Locate the cell with the specified text and output its (X, Y) center coordinate. 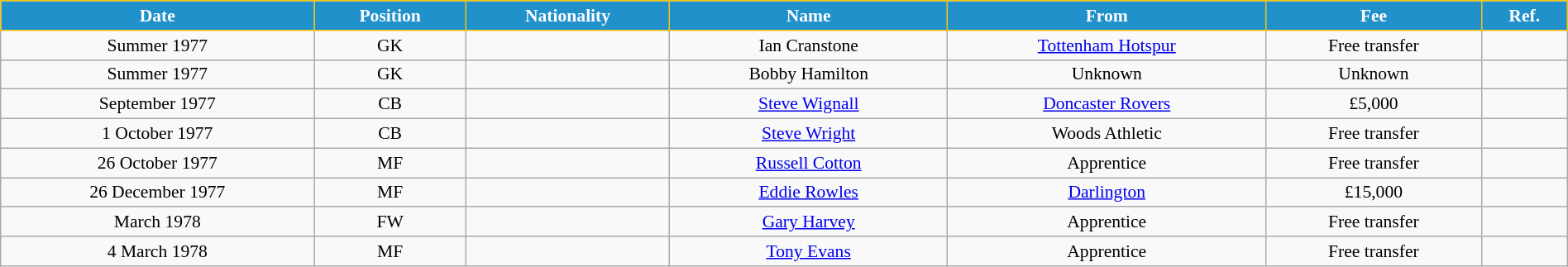
Russell Cotton (809, 163)
26 December 1977 (157, 193)
From (1107, 16)
Eddie Rowles (809, 193)
Nationality (567, 16)
Steve Wright (809, 134)
Bobby Hamilton (809, 74)
Tottenham Hotspur (1107, 45)
Ian Cranstone (809, 45)
Position (390, 16)
Gary Harvey (809, 222)
March 1978 (157, 222)
Steve Wignall (809, 104)
4 March 1978 (157, 251)
Date (157, 16)
Doncaster Rovers (1107, 104)
September 1977 (157, 104)
Woods Athletic (1107, 134)
Tony Evans (809, 251)
26 October 1977 (157, 163)
Fee (1374, 16)
FW (390, 222)
Name (809, 16)
Darlington (1107, 193)
1 October 1977 (157, 134)
£15,000 (1374, 193)
£5,000 (1374, 104)
Ref. (1524, 16)
